Scan for the cell matching the given text and deliver its (X, Y) coordinate at center. 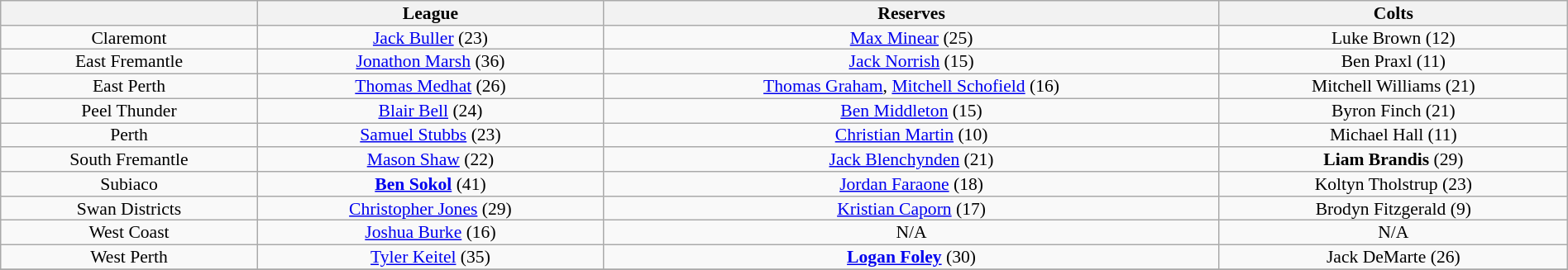
Brodyn Fitzgerald (9) (1393, 209)
Luke Brown (12) (1393, 38)
Blair Bell (24) (430, 111)
Peel Thunder (129, 111)
Ben Middleton (15) (911, 111)
Subiaco (129, 184)
Logan Foley (30) (911, 258)
Colts (1393, 13)
Jack DeMarte (26) (1393, 258)
Reserves (911, 13)
East Perth (129, 87)
Michael Hall (11) (1393, 135)
West Coast (129, 233)
East Fremantle (129, 62)
Mason Shaw (22) (430, 159)
Swan Districts (129, 209)
South Fremantle (129, 159)
Jack Buller (23) (430, 38)
League (430, 13)
Samuel Stubbs (23) (430, 135)
Byron Finch (21) (1393, 111)
Joshua Burke (16) (430, 233)
Kristian Caporn (17) (911, 209)
Jack Blenchynden (21) (911, 159)
Ben Praxl (11) (1393, 62)
Thomas Graham, Mitchell Schofield (16) (911, 87)
Koltyn Tholstrup (23) (1393, 184)
Jordan Faraone (18) (911, 184)
Max Minear (25) (911, 38)
Jonathon Marsh (36) (430, 62)
West Perth (129, 258)
Perth (129, 135)
Christopher Jones (29) (430, 209)
Thomas Medhat (26) (430, 87)
Jack Norrish (15) (911, 62)
Tyler Keitel (35) (430, 258)
Liam Brandis (29) (1393, 159)
Ben Sokol (41) (430, 184)
Mitchell Williams (21) (1393, 87)
Claremont (129, 38)
Christian Martin (10) (911, 135)
